Detect which cell encompasses the target text, then output its [x, y] center coordinate. 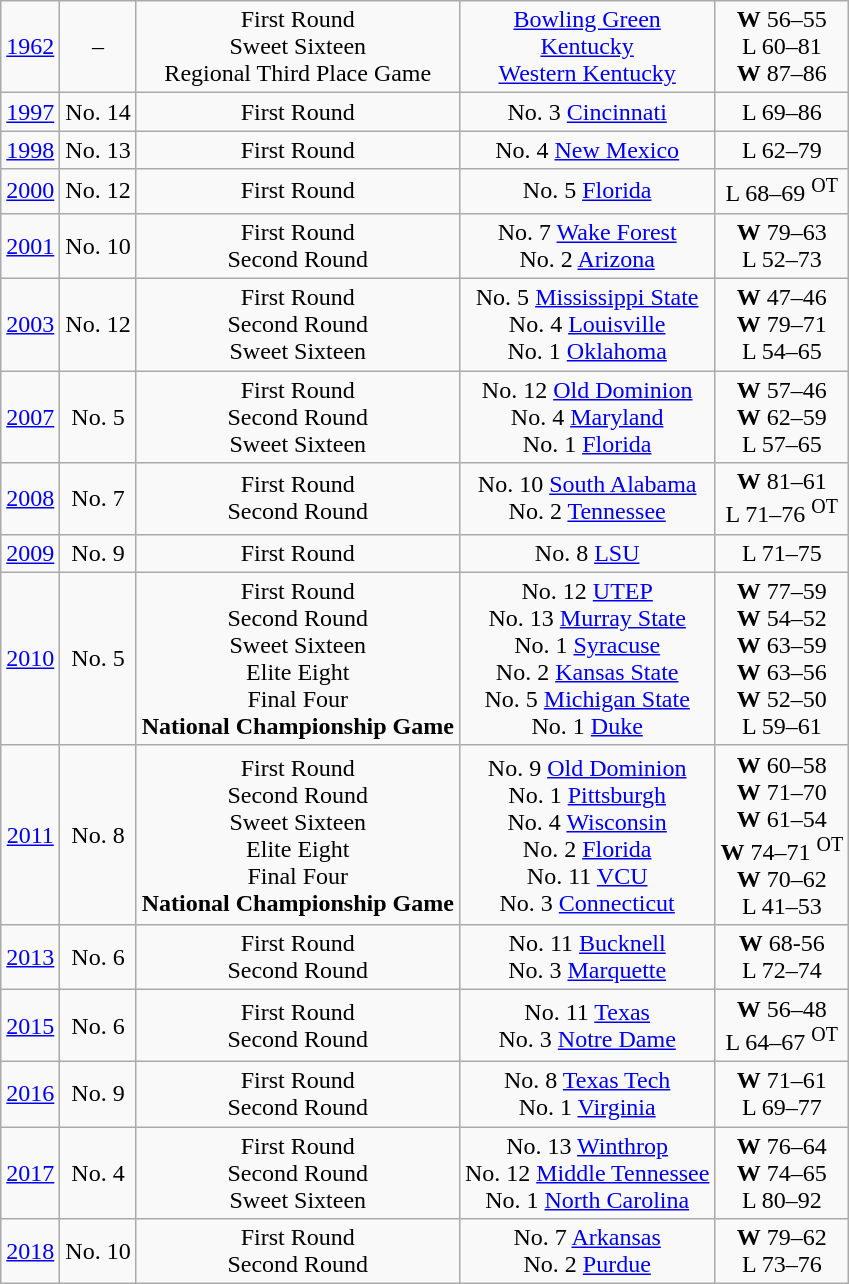
W 68-56 L 72–74 [782, 958]
2015 [30, 1026]
No. 13 WinthropNo. 12 Middle TennesseeNo. 1 North Carolina [587, 1173]
2013 [30, 958]
No. 5 Florida [587, 192]
No. 11 BucknellNo. 3 Marquette [587, 958]
1962 [30, 47]
W 47–46W 79–71L 54–65 [782, 325]
W 79–62 L 73–76 [782, 1252]
1998 [30, 150]
2010 [30, 658]
No. 5 Mississippi StateNo. 4 LouisvilleNo. 1 Oklahoma [587, 325]
No. 3 Cincinnati [587, 112]
No. 9 Old DominionNo. 1 PittsburghNo. 4 WisconsinNo. 2 FloridaNo. 11 VCUNo. 3 Connecticut [587, 835]
W 76–64 W 74–65 L 80–92 [782, 1173]
W 81–61L 71–76 OT [782, 499]
L 68–69 OT [782, 192]
2018 [30, 1252]
No. 4 [98, 1173]
No. 4 New Mexico [587, 150]
Bowling GreenKentuckyWestern Kentucky [587, 47]
L 71–75 [782, 553]
No. 12 UTEPNo. 13 Murray StateNo. 1 SyracuseNo. 2 Kansas StateNo. 5 Michigan StateNo. 1 Duke [587, 658]
W 56–48 L 64–67 OT [782, 1026]
2000 [30, 192]
W 56–55L 60–81W 87–86 [782, 47]
L 69–86 [782, 112]
1997 [30, 112]
No. 8 Texas TechNo. 1 Virginia [587, 1094]
L 62–79 [782, 150]
W 77–59 W 54–52W 63–59W 63–56 W 52–50 L 59–61 [782, 658]
No. 7 [98, 499]
2009 [30, 553]
W 60–58W 71–70W 61–54W 74–71 OTW 70–62L 41–53 [782, 835]
First RoundSweet SixteenRegional Third Place Game [298, 47]
No. 8 LSU [587, 553]
2016 [30, 1094]
2001 [30, 246]
W 71–61 L 69–77 [782, 1094]
2017 [30, 1173]
No. 7 Wake ForestNo. 2 Arizona [587, 246]
No. 11 TexasNo. 3 Notre Dame [587, 1026]
No. 10 South AlabamaNo. 2 Tennessee [587, 499]
No. 7 ArkansasNo. 2 Purdue [587, 1252]
W 57–46W 62–59L 57–65 [782, 417]
No. 12 Old DominionNo. 4 MarylandNo. 1 Florida [587, 417]
No. 13 [98, 150]
W 79–63L 52–73 [782, 246]
2008 [30, 499]
No. 14 [98, 112]
No. 8 [98, 835]
2011 [30, 835]
2003 [30, 325]
– [98, 47]
2007 [30, 417]
